Determine the (X, Y) coordinate at the center of the cell enclosing the given text.  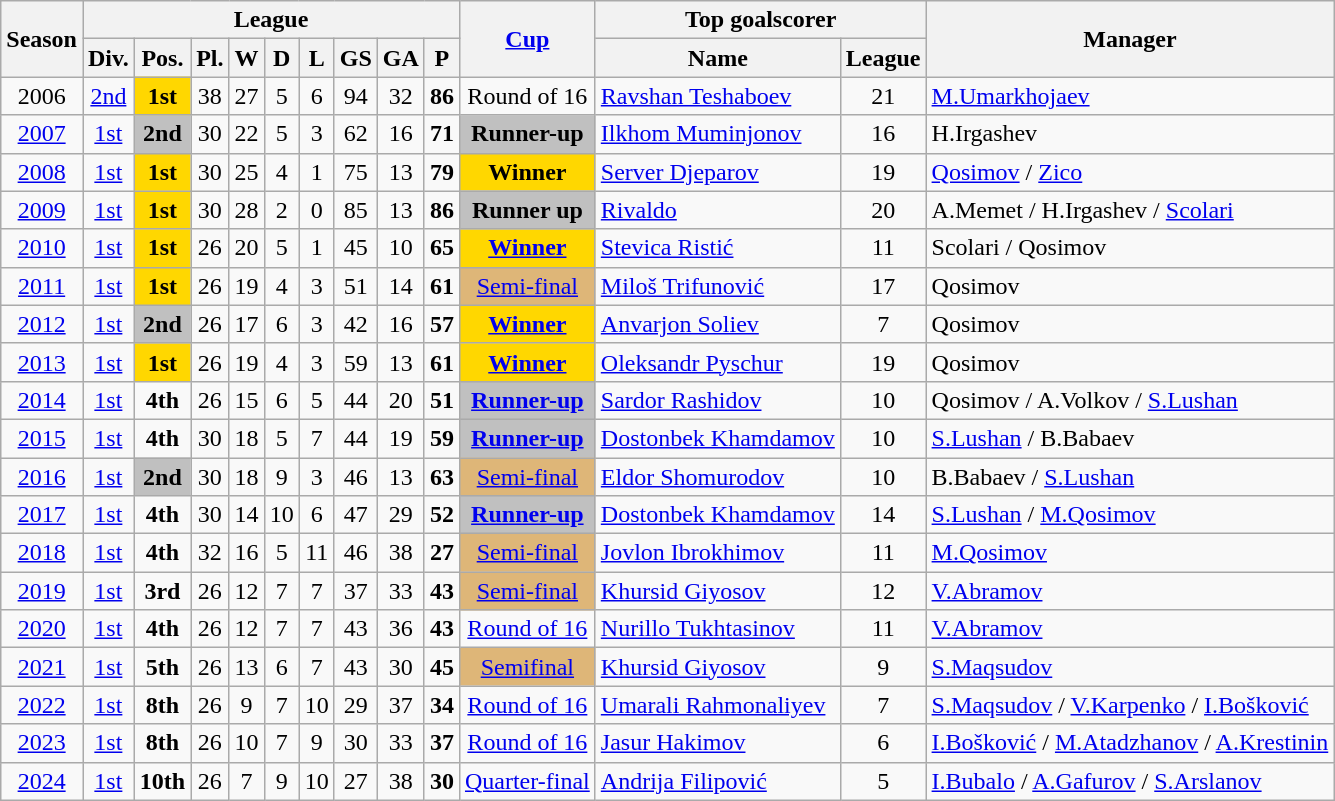
Quarter-final (527, 781)
62 (356, 134)
52 (442, 515)
W (246, 58)
Cup (527, 39)
2012 (42, 324)
79 (442, 172)
GA (400, 58)
GS (356, 58)
2024 (42, 781)
2014 (42, 400)
I.Bošković / M.Atadzhanov / A.Krestinin (1130, 743)
Manager (1130, 39)
Oleksandr Pyschur (718, 362)
Jasur Hakimov (718, 743)
Qosimov / A.Volkov / S.Lushan (1130, 400)
63 (442, 477)
Pl. (210, 58)
L (316, 58)
Season (42, 39)
Name (718, 58)
Runner up (527, 210)
Semifinal (527, 667)
2011 (42, 286)
2006 (42, 96)
Eldor Shomurodov (718, 477)
Rivaldo (718, 210)
2 (282, 210)
P (442, 58)
2021 (42, 667)
M.Umarkhojaev (1130, 96)
Server Djeparov (718, 172)
34 (442, 705)
2008 (42, 172)
2016 (42, 477)
Umarali Rahmonaliyev (718, 705)
Qosimov / Zico (1130, 172)
2020 (42, 629)
85 (356, 210)
S.Lushan / M.Qosimov (1130, 515)
36 (400, 629)
Div. (108, 58)
Sardor Rashidov (718, 400)
75 (356, 172)
15 (246, 400)
10th (162, 781)
Scolari / Qosimov (1130, 248)
47 (356, 515)
2013 (42, 362)
I.Bubalo / A.Gafurov / S.Arslanov (1130, 781)
42 (356, 324)
Jovlon Ibrokhimov (718, 553)
25 (246, 172)
2019 (42, 591)
Anvarjon Soliev (718, 324)
D (282, 58)
Andrija Filipović (718, 781)
S.Maqsudov (1130, 667)
2010 (42, 248)
2017 (42, 515)
A.Memet / H.Irgashev / Scolari (1130, 210)
Ilkhom Muminjonov (718, 134)
2007 (42, 134)
M.Qosimov (1130, 553)
65 (442, 248)
Pos. (162, 58)
94 (356, 96)
H.Irgashev (1130, 134)
2015 (42, 438)
Stevica Ristić (718, 248)
2022 (42, 705)
21 (883, 96)
S.Lushan / B.Babaev (1130, 438)
Nurillo Tukhtasinov (718, 629)
Top goalscorer (760, 20)
Miloš Trifunović (718, 286)
2018 (42, 553)
57 (442, 324)
2009 (42, 210)
28 (246, 210)
B.Babaev / S.Lushan (1130, 477)
5th (162, 667)
2023 (42, 743)
71 (442, 134)
22 (246, 134)
S.Maqsudov / V.Karpenko / I.Bošković (1130, 705)
3rd (162, 591)
Ravshan Teshaboev (718, 96)
0 (316, 210)
